Locate the cell with the specified text and output its [X, Y] center coordinate. 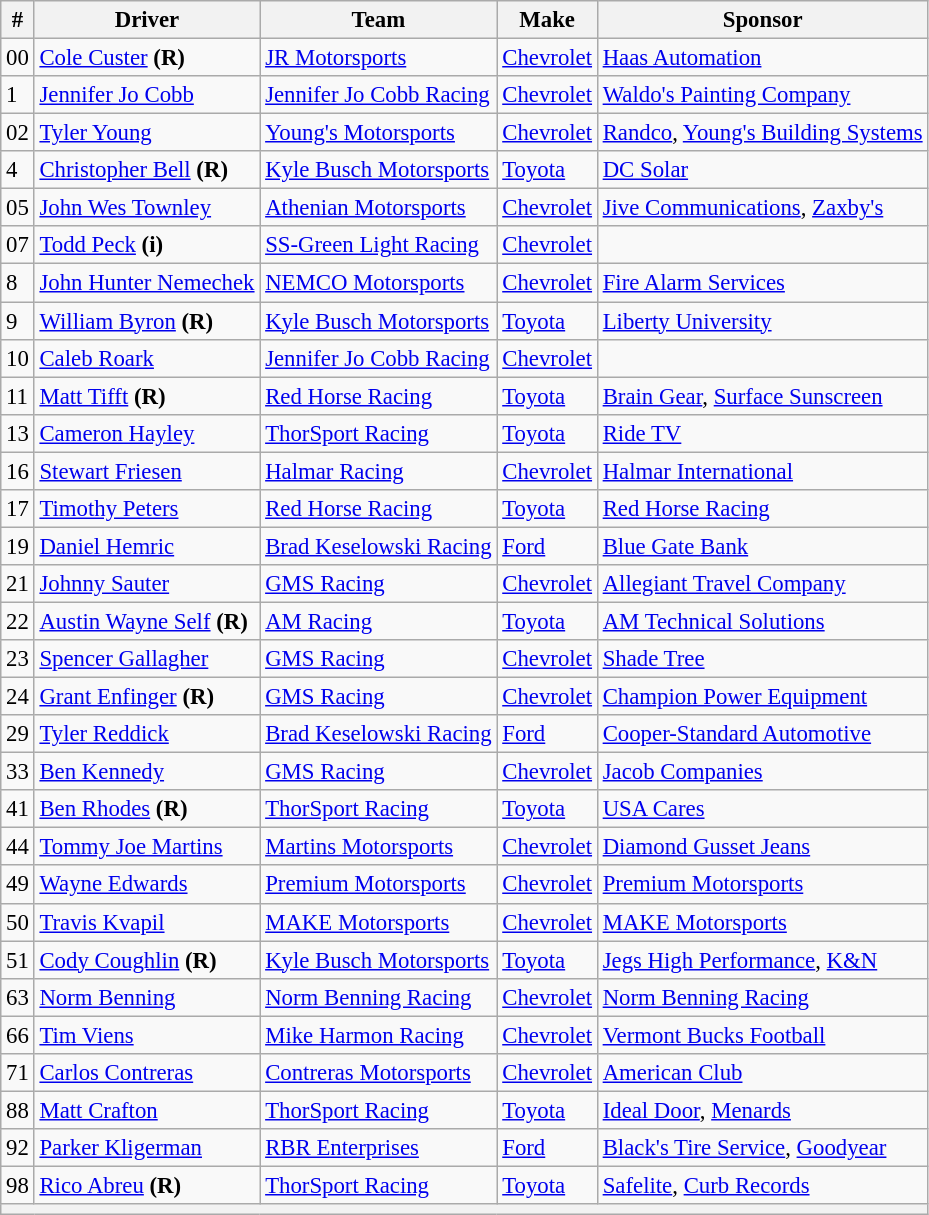
Cody Coughlin (R) [147, 960]
Jegs High Performance, K&N [762, 960]
USA Cares [762, 809]
Parker Kligerman [147, 1148]
Make [547, 20]
23 [18, 659]
Waldo's Painting Company [762, 95]
Athenian Motorsports [378, 208]
8 [18, 283]
Daniel Hemric [147, 546]
51 [18, 960]
21 [18, 584]
9 [18, 321]
Driver [147, 20]
Austin Wayne Self (R) [147, 621]
17 [18, 509]
# [18, 20]
Jive Communications, Zaxby's [762, 208]
Champion Power Equipment [762, 697]
SS-Green Light Racing [378, 245]
Tyler Reddick [147, 734]
John Wes Townley [147, 208]
66 [18, 1035]
Rico Abreu (R) [147, 1185]
Spencer Gallagher [147, 659]
Wayne Edwards [147, 885]
John Hunter Nemechek [147, 283]
Caleb Roark [147, 358]
Shade Tree [762, 659]
44 [18, 847]
Jennifer Jo Cobb [147, 95]
Cooper-Standard Automotive [762, 734]
Safelite, Curb Records [762, 1185]
Tommy Joe Martins [147, 847]
Travis Kvapil [147, 922]
Tim Viens [147, 1035]
Young's Motorsports [378, 133]
07 [18, 245]
29 [18, 734]
Ideal Door, Menards [762, 1110]
49 [18, 885]
Ben Rhodes (R) [147, 809]
JR Motorsports [378, 58]
Team [378, 20]
Haas Automation [762, 58]
02 [18, 133]
05 [18, 208]
NEMCO Motorsports [378, 283]
41 [18, 809]
Grant Enfinger (R) [147, 697]
Halmar International [762, 471]
Blue Gate Bank [762, 546]
Timothy Peters [147, 509]
Tyler Young [147, 133]
11 [18, 396]
24 [18, 697]
Mike Harmon Racing [378, 1035]
4 [18, 170]
Christopher Bell (R) [147, 170]
Ben Kennedy [147, 772]
13 [18, 433]
Todd Peck (i) [147, 245]
Contreras Motorsports [378, 1073]
Matt Tifft (R) [147, 396]
Matt Crafton [147, 1110]
19 [18, 546]
Martins Motorsports [378, 847]
63 [18, 997]
00 [18, 58]
Carlos Contreras [147, 1073]
Sponsor [762, 20]
92 [18, 1148]
Ride TV [762, 433]
Black's Tire Service, Goodyear [762, 1148]
RBR Enterprises [378, 1148]
88 [18, 1110]
1 [18, 95]
Norm Benning [147, 997]
22 [18, 621]
Jacob Companies [762, 772]
Fire Alarm Services [762, 283]
33 [18, 772]
Liberty University [762, 321]
Randco, Young's Building Systems [762, 133]
10 [18, 358]
Allegiant Travel Company [762, 584]
Vermont Bucks Football [762, 1035]
16 [18, 471]
Brain Gear, Surface Sunscreen [762, 396]
DC Solar [762, 170]
Diamond Gusset Jeans [762, 847]
William Byron (R) [147, 321]
Johnny Sauter [147, 584]
Cameron Hayley [147, 433]
71 [18, 1073]
Cole Custer (R) [147, 58]
50 [18, 922]
Halmar Racing [378, 471]
AM Technical Solutions [762, 621]
98 [18, 1185]
Stewart Friesen [147, 471]
American Club [762, 1073]
AM Racing [378, 621]
